Search for the cell housing the specified text and yield its [X, Y] center coordinate. 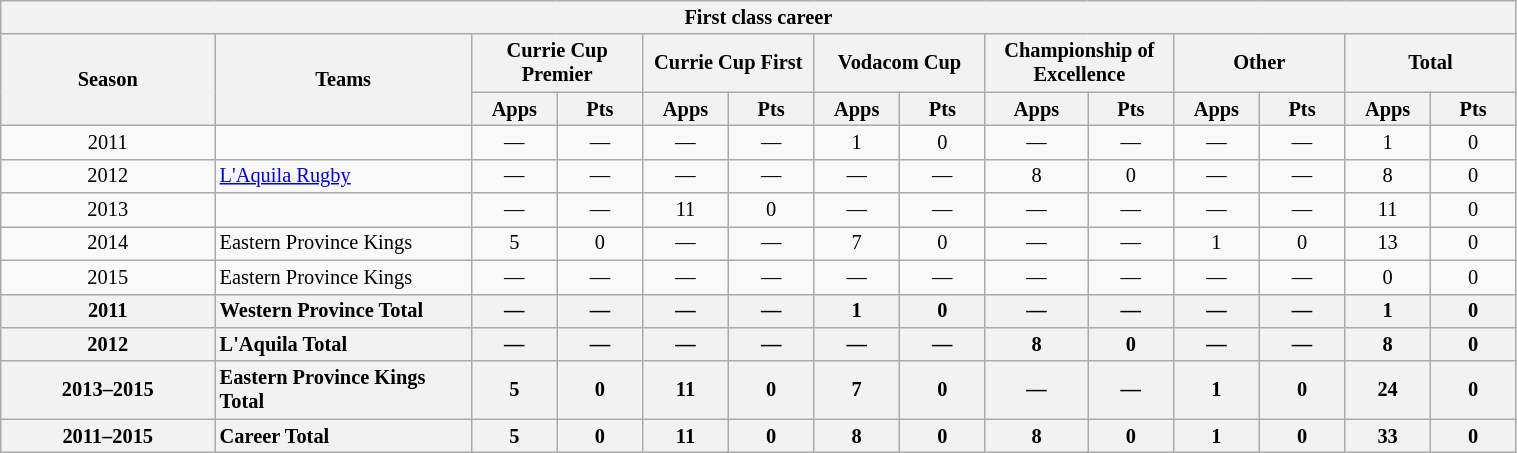
Eastern Province Kings Total [344, 390]
L'Aquila Rugby [344, 176]
2013–2015 [108, 390]
13 [1388, 243]
2011–2015 [108, 436]
Total [1430, 63]
24 [1388, 390]
Currie Cup Premier [558, 63]
2013 [108, 210]
Other [1260, 63]
33 [1388, 436]
Currie Cup First [728, 63]
Teams [344, 80]
Vodacom Cup [900, 63]
Career Total [344, 436]
Western Province Total [344, 311]
Season [108, 80]
Championship of Excellence [1080, 63]
L'Aquila Total [344, 344]
2015 [108, 277]
First class career [758, 17]
2014 [108, 243]
